Return the [X, Y] coordinate for the center point of the cell that contains the specified text.  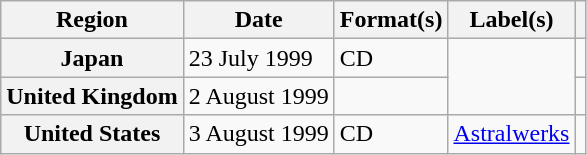
2 August 1999 [258, 96]
Label(s) [512, 20]
United States [92, 134]
3 August 1999 [258, 134]
23 July 1999 [258, 58]
Japan [92, 58]
Astralwerks [512, 134]
Date [258, 20]
Region [92, 20]
United Kingdom [92, 96]
Format(s) [391, 20]
